Output the [X, Y] coordinate of the center of the cell containing the given text.  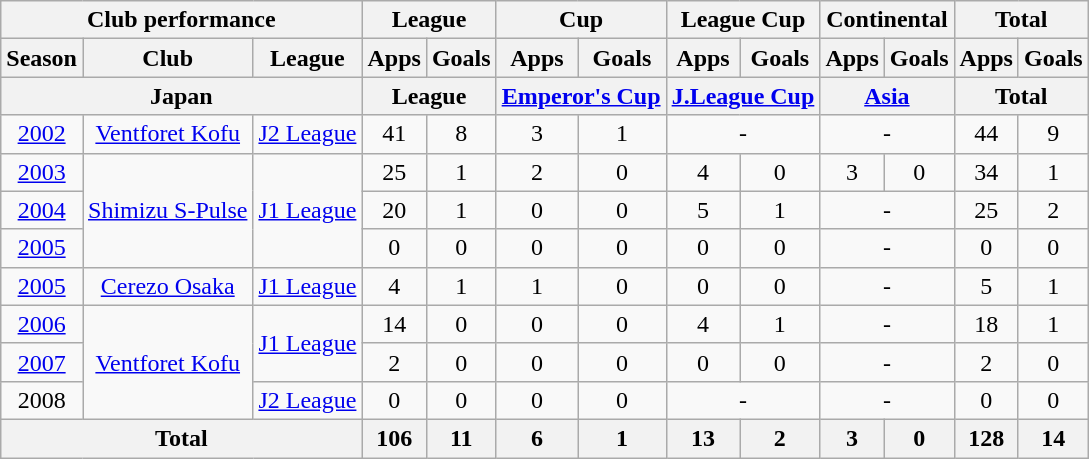
Season [42, 58]
Continental [887, 20]
18 [986, 324]
Asia [887, 96]
9 [1053, 134]
Club performance [182, 20]
128 [986, 438]
2002 [42, 134]
34 [986, 172]
Japan [182, 96]
J.League Cup [743, 96]
2008 [42, 400]
Shimizu S-Pulse [167, 210]
Club [167, 58]
Emperor's Cup [581, 96]
2007 [42, 362]
20 [394, 210]
44 [986, 134]
8 [461, 134]
106 [394, 438]
Cup [581, 20]
2004 [42, 210]
Cerezo Osaka [167, 286]
League Cup [743, 20]
2006 [42, 324]
2003 [42, 172]
13 [703, 438]
11 [461, 438]
41 [394, 134]
6 [537, 438]
